Return [X, Y] of the center of cell containing provided text 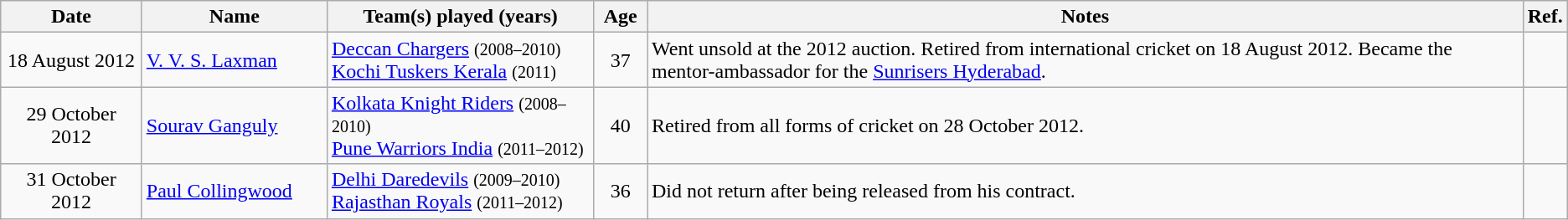
Retired from all forms of cricket on 28 October 2012. [1085, 125]
Name [235, 17]
36 [621, 191]
Date [72, 17]
Notes [1085, 17]
Ref. [1545, 17]
Age [621, 17]
40 [621, 125]
Deccan Chargers (2008–2010)Kochi Tuskers Kerala (2011) [461, 60]
Team(s) played (years) [461, 17]
Went unsold at the 2012 auction. Retired from international cricket on 18 August 2012. Became the mentor-ambassador for the Sunrisers Hyderabad. [1085, 60]
Did not return after being released from his contract. [1085, 191]
18 August 2012 [72, 60]
31 October 2012 [72, 191]
Paul Collingwood [235, 191]
37 [621, 60]
Delhi Daredevils (2009–2010)Rajasthan Royals (2011–2012) [461, 191]
Kolkata Knight Riders (2008–2010)Pune Warriors India (2011–2012) [461, 125]
Sourav Ganguly [235, 125]
V. V. S. Laxman [235, 60]
29 October 2012 [72, 125]
